Find where the given text appears and provide that cell's center as [X, Y] coordinate. 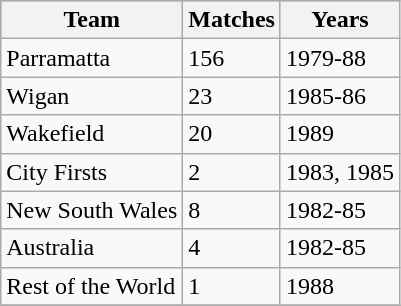
New South Wales [92, 210]
Matches [232, 20]
1988 [340, 286]
Wakefield [92, 134]
1983, 1985 [340, 172]
156 [232, 58]
City Firsts [92, 172]
1985-86 [340, 96]
1979-88 [340, 58]
23 [232, 96]
1989 [340, 134]
Years [340, 20]
Wigan [92, 96]
4 [232, 248]
1 [232, 286]
8 [232, 210]
Parramatta [92, 58]
20 [232, 134]
Team [92, 20]
2 [232, 172]
Australia [92, 248]
Rest of the World [92, 286]
